Return the [x, y] coordinate for the center point of the cell that contains the specified text.  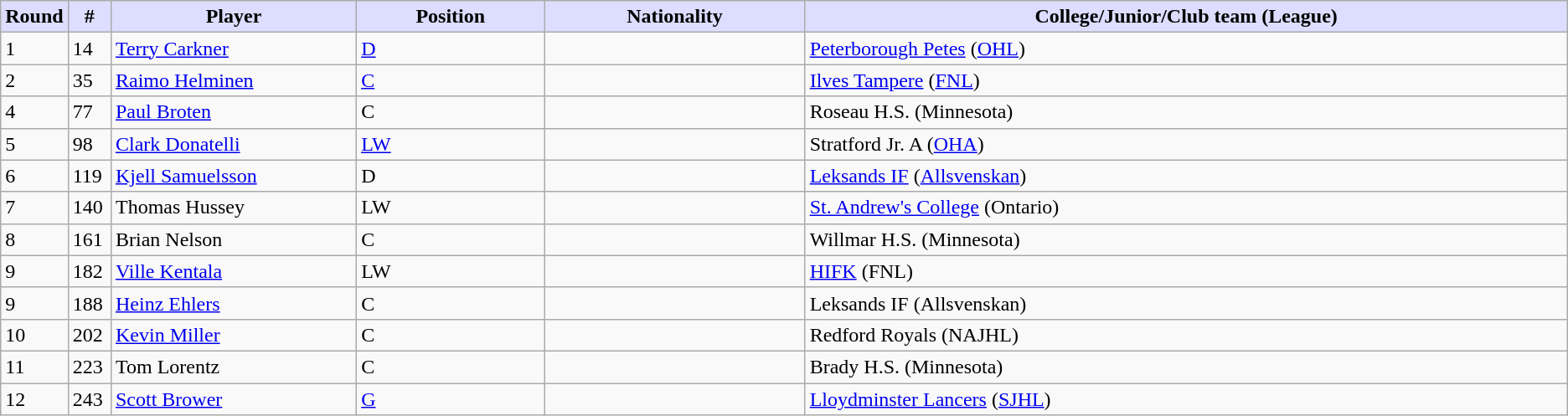
Ville Kentala [233, 271]
Round [34, 17]
8 [34, 239]
12 [34, 399]
Kevin Miller [233, 335]
161 [89, 239]
Nationality [675, 17]
Terry Carkner [233, 49]
35 [89, 80]
6 [34, 176]
Brian Nelson [233, 239]
1 [34, 49]
243 [89, 399]
202 [89, 335]
Clark Donatelli [233, 144]
St. Andrew's College (Ontario) [1186, 208]
Scott Brower [233, 399]
Stratford Jr. A (OHA) [1186, 144]
11 [34, 367]
College/Junior/Club team (League) [1186, 17]
G [451, 399]
Peterborough Petes (OHL) [1186, 49]
188 [89, 303]
Lloydminster Lancers (SJHL) [1186, 399]
223 [89, 367]
Willmar H.S. (Minnesota) [1186, 239]
5 [34, 144]
2 [34, 80]
119 [89, 176]
HIFK (FNL) [1186, 271]
Raimo Helminen [233, 80]
Position [451, 17]
Paul Broten [233, 112]
4 [34, 112]
98 [89, 144]
77 [89, 112]
Kjell Samuelsson [233, 176]
Ilves Tampere (FNL) [1186, 80]
Heinz Ehlers [233, 303]
140 [89, 208]
Roseau H.S. (Minnesota) [1186, 112]
Player [233, 17]
182 [89, 271]
7 [34, 208]
Brady H.S. (Minnesota) [1186, 367]
Redford Royals (NAJHL) [1186, 335]
Tom Lorentz [233, 367]
# [89, 17]
Thomas Hussey [233, 208]
14 [89, 49]
10 [34, 335]
